Determine the (x, y) coordinate at the center of the cell enclosing the given text.  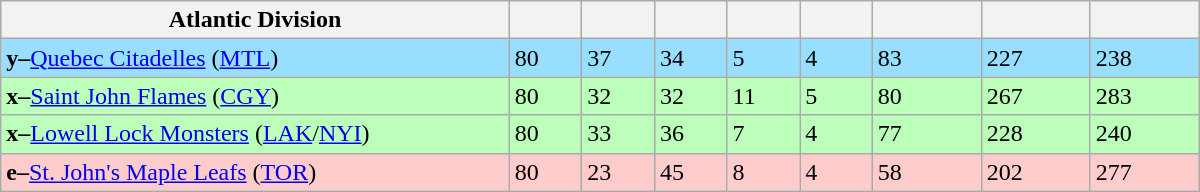
11 (764, 96)
34 (690, 58)
37 (618, 58)
e–St. John's Maple Leafs (TOR) (255, 172)
77 (926, 134)
23 (618, 172)
202 (1036, 172)
33 (618, 134)
83 (926, 58)
267 (1036, 96)
y–Quebec Citadelles (MTL) (255, 58)
Atlantic Division (255, 20)
228 (1036, 134)
8 (764, 172)
x–Lowell Lock Monsters (LAK/NYI) (255, 134)
227 (1036, 58)
240 (1144, 134)
58 (926, 172)
36 (690, 134)
277 (1144, 172)
45 (690, 172)
7 (764, 134)
283 (1144, 96)
238 (1144, 58)
x–Saint John Flames (CGY) (255, 96)
